Find where the given text appears and provide that cell's center as (x, y) coordinate. 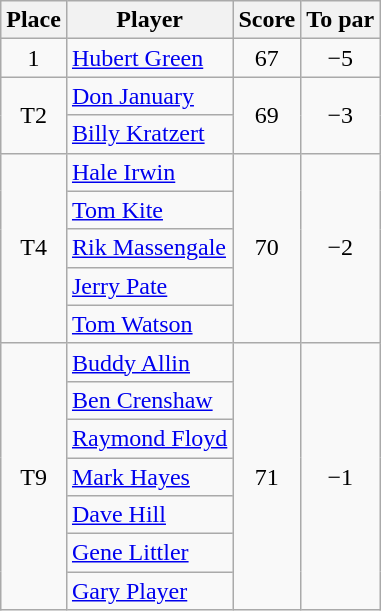
Ben Crenshaw (149, 400)
1 (34, 58)
Hale Irwin (149, 172)
71 (267, 476)
70 (267, 248)
69 (267, 115)
Place (34, 20)
−1 (340, 476)
Tom Kite (149, 210)
Buddy Allin (149, 362)
T4 (34, 248)
Gary Player (149, 591)
Player (149, 20)
Score (267, 20)
T2 (34, 115)
Gene Littler (149, 553)
Billy Kratzert (149, 134)
Hubert Green (149, 58)
Jerry Pate (149, 286)
−3 (340, 115)
T9 (34, 476)
Rik Massengale (149, 248)
−2 (340, 248)
Raymond Floyd (149, 438)
Dave Hill (149, 515)
Don January (149, 96)
Mark Hayes (149, 477)
−5 (340, 58)
67 (267, 58)
To par (340, 20)
Tom Watson (149, 324)
